Return (x, y) of the center of cell containing provided text 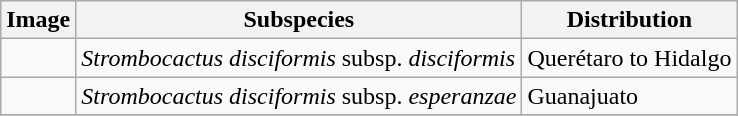
Guanajuato (630, 96)
Distribution (630, 20)
Subspecies (299, 20)
Strombocactus disciformis subsp. esperanzae (299, 96)
Strombocactus disciformis subsp. disciformis (299, 58)
Image (38, 20)
Querétaro to Hidalgo (630, 58)
